Detect which cell encompasses the target text, then output its [x, y] center coordinate. 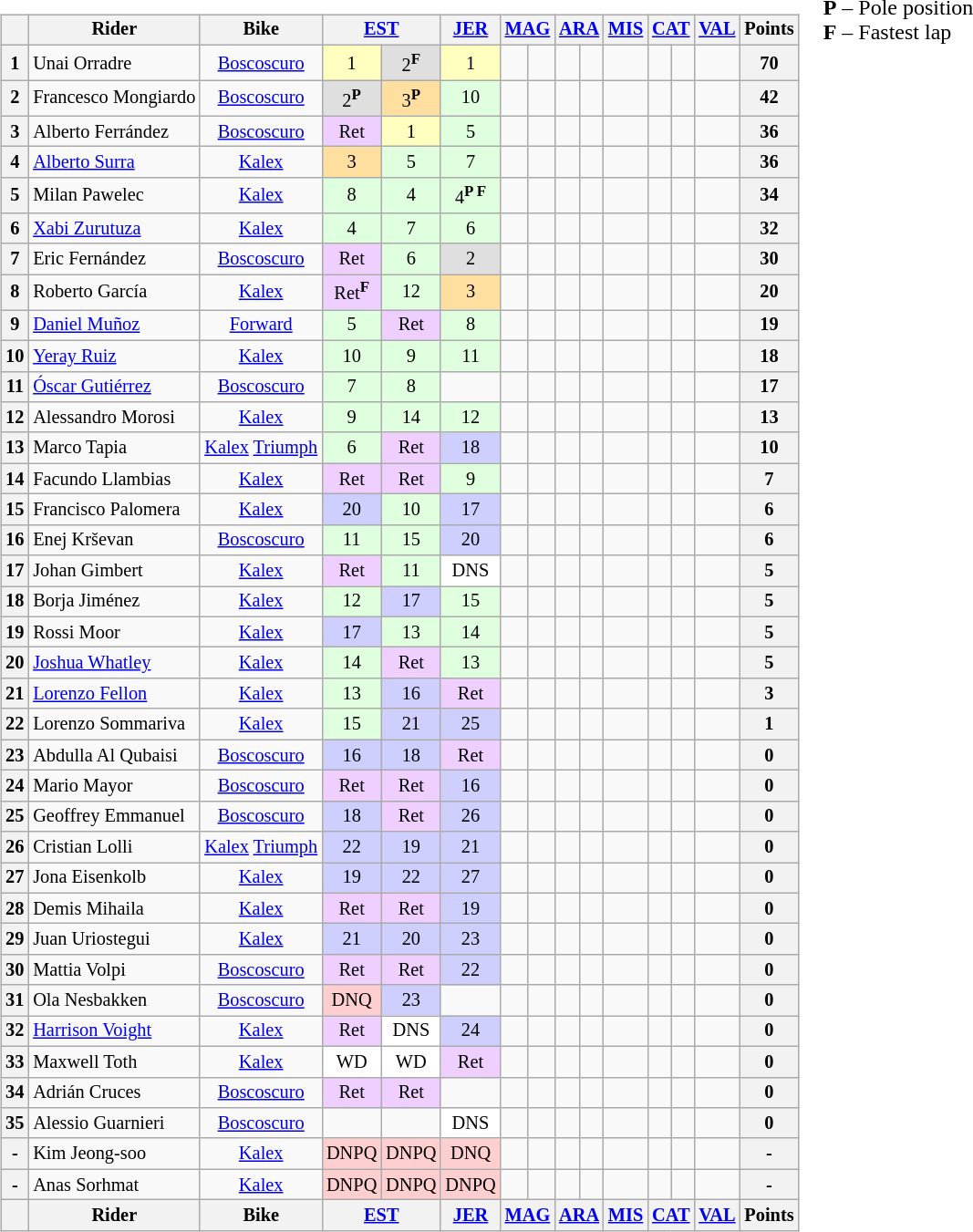
33 [15, 1061]
Demis Mihaila [114, 908]
Alessio Guarnieri [114, 1123]
Enej Krševan [114, 540]
Forward [261, 326]
Marco Tapia [114, 448]
Adrián Cruces [114, 1092]
Alberto Ferrández [114, 131]
Alberto Surra [114, 162]
Mattia Volpi [114, 970]
Harrison Voight [114, 1031]
2P [352, 98]
Alessandro Morosi [114, 418]
Milan Pawelec [114, 195]
2F [410, 62]
42 [769, 98]
Borja Jiménez [114, 602]
Joshua Whatley [114, 663]
Jona Eisenkolb [114, 878]
Maxwell Toth [114, 1061]
Francesco Mongiardo [114, 98]
Daniel Muñoz [114, 326]
31 [15, 1000]
Kim Jeong-soo [114, 1154]
Lorenzo Sommariva [114, 724]
Rossi Moor [114, 632]
Anas Sorhmat [114, 1185]
Unai Orradre [114, 62]
RetF [352, 292]
Roberto García [114, 292]
Xabi Zurutuza [114, 228]
70 [769, 62]
Francisco Palomera [114, 510]
Ola Nesbakken [114, 1000]
Facundo Llambias [114, 479]
28 [15, 908]
Johan Gimbert [114, 571]
Óscar Gutiérrez [114, 387]
35 [15, 1123]
Mario Mayor [114, 786]
Yeray Ruiz [114, 356]
Cristian Lolli [114, 847]
29 [15, 939]
Abdulla Al Qubaisi [114, 755]
4P F [471, 195]
Juan Uriostegui [114, 939]
Lorenzo Fellon [114, 694]
Eric Fernández [114, 259]
Geoffrey Emmanuel [114, 816]
3P [410, 98]
